Capture the cell that displays the provided text and extract its (x, y) central coordinate. 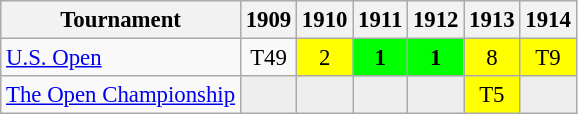
1910 (325, 20)
8 (492, 58)
T5 (492, 95)
The Open Championship (121, 95)
2 (325, 58)
U.S. Open (121, 58)
T49 (268, 58)
1913 (492, 20)
1914 (548, 20)
1911 (380, 20)
1912 (436, 20)
T9 (548, 58)
Tournament (121, 20)
1909 (268, 20)
